Extract the [x, y] coordinate from the center of the cell holding the provided text.  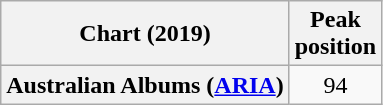
Peakposition [335, 34]
94 [335, 85]
Australian Albums (ARIA) [145, 85]
Chart (2019) [145, 34]
